Return [x, y] of the center of cell containing provided text 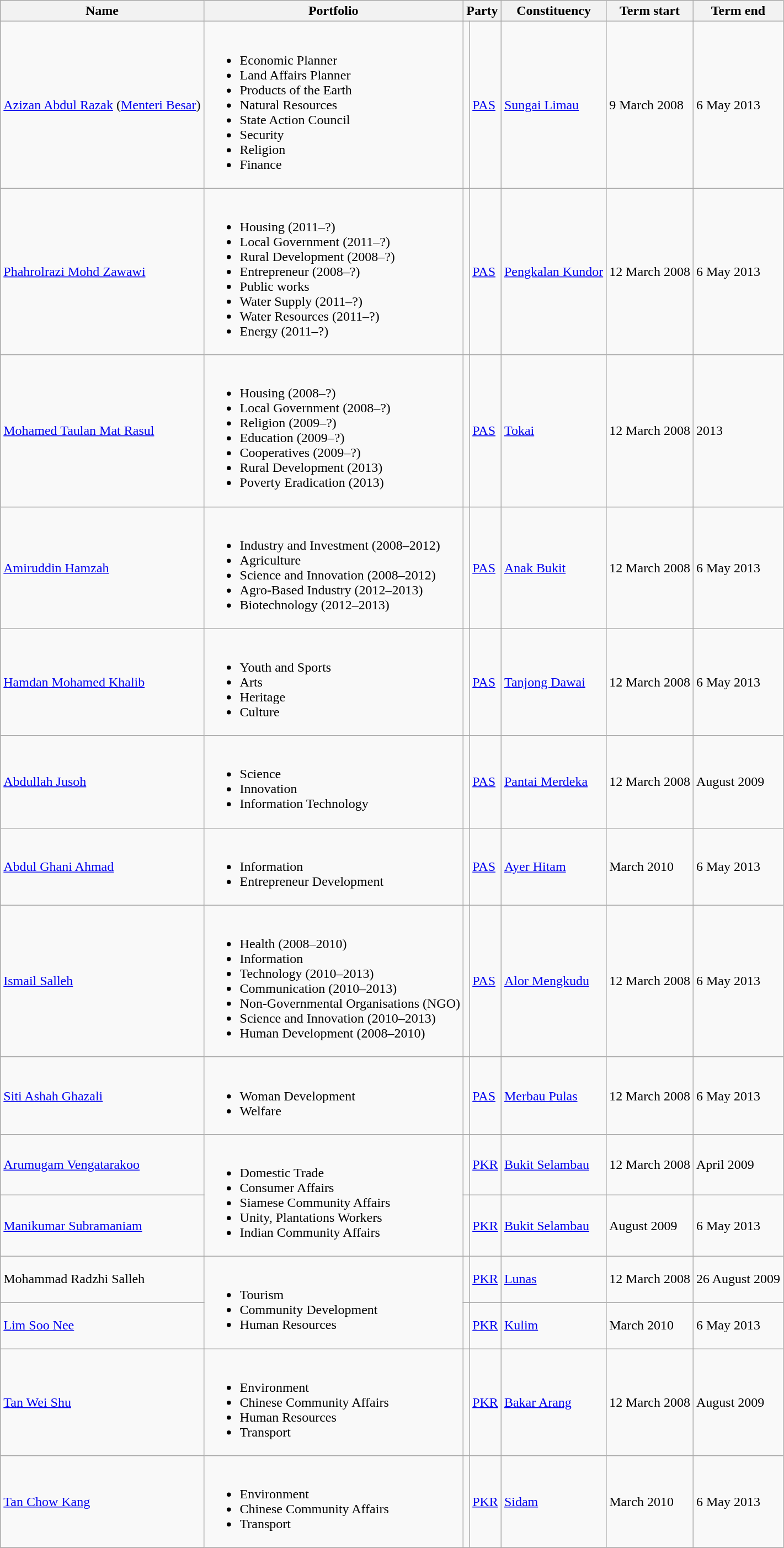
Amiruddin Hamzah [102, 567]
Ismail Salleh [102, 981]
Tokai [553, 430]
2013 [738, 430]
Abdullah Jusoh [102, 781]
Tanjong Dawai [553, 682]
Constituency [553, 11]
Woman DevelopmentWelfare [333, 1095]
Pengkalan Kundor [553, 272]
Party [482, 11]
EnvironmentChinese Community AffairsTransport [333, 1502]
Economic PlannerLand Affairs PlannerProducts of the EarthNatural ResourcesState Action CouncilSecurityReligionFinance [333, 105]
9 March 2008 [650, 105]
Tan Chow Kang [102, 1502]
Youth and SportsArtsHeritageCulture [333, 682]
Manikumar Subramaniam [102, 1226]
Portfolio [333, 11]
Hamdan Mohamed Khalib [102, 682]
Lim Soo Nee [102, 1326]
Azizan Abdul Razak (Menteri Besar) [102, 105]
Pantai Merdeka [553, 781]
Bakar Arang [553, 1402]
Term start [650, 11]
TourismCommunity DevelopmentHuman Resources [333, 1302]
Mohammad Radzhi Salleh [102, 1279]
Abdul Ghani Ahmad [102, 866]
Kulim [553, 1326]
Tan Wei Shu [102, 1402]
April 2009 [738, 1164]
Lunas [553, 1279]
Domestic TradeConsumer AffairsSiamese Community AffairsUnity, Plantations WorkersIndian Community Affairs [333, 1195]
Phahrolrazi Mohd Zawawi [102, 272]
ScienceInnovationInformation Technology [333, 781]
Ayer Hitam [553, 866]
Term end [738, 11]
Arumugam Vengatarakoo [102, 1164]
InformationEntrepreneur Development [333, 866]
Sungai Limau [553, 105]
26 August 2009 [738, 1279]
Alor Mengkudu [553, 981]
EnvironmentChinese Community AffairsHuman ResourcesTransport [333, 1402]
Mohamed Taulan Mat Rasul [102, 430]
Housing (2008–?)Local Government (2008–?)Religion (2009–?)Education (2009–?)Cooperatives (2009–?)Rural Development (2013)Poverty Eradication (2013) [333, 430]
Name [102, 11]
Sidam [553, 1502]
Merbau Pulas [553, 1095]
Industry and Investment (2008–2012)AgricultureScience and Innovation (2008–2012)Agro-Based Industry (2012–2013)Biotechnology (2012–2013) [333, 567]
Anak Bukit [553, 567]
Siti Ashah Ghazali [102, 1095]
